Output the [X, Y] coordinate of the center of the cell containing the given text.  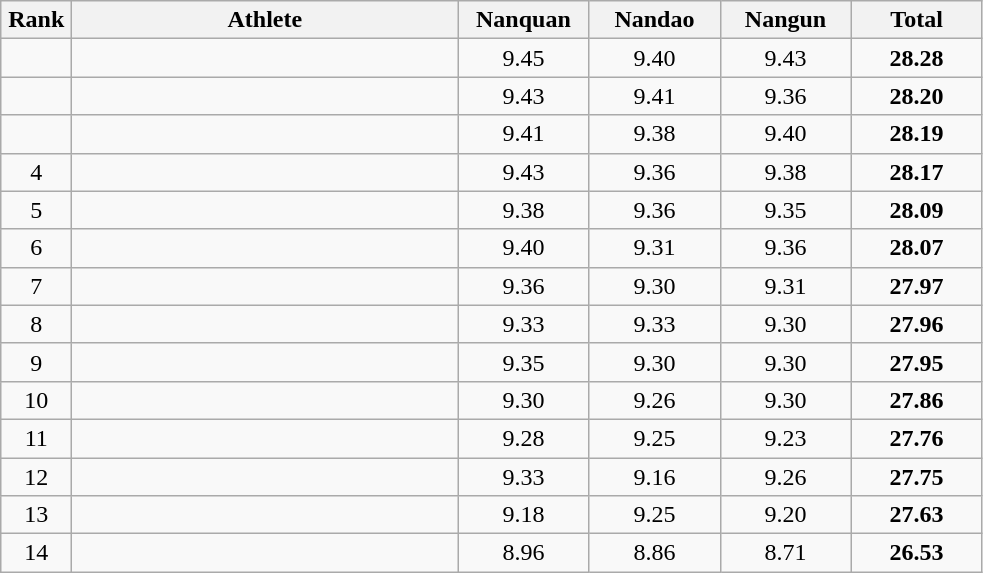
9 [36, 362]
9.23 [786, 438]
28.07 [916, 248]
4 [36, 172]
Nangun [786, 20]
Total [916, 20]
9.18 [524, 515]
27.86 [916, 400]
13 [36, 515]
28.09 [916, 210]
27.63 [916, 515]
9.20 [786, 515]
9.28 [524, 438]
8.71 [786, 553]
8.96 [524, 553]
26.53 [916, 553]
27.76 [916, 438]
28.20 [916, 96]
27.96 [916, 324]
Athlete [265, 20]
7 [36, 286]
8.86 [654, 553]
8 [36, 324]
Nandao [654, 20]
6 [36, 248]
10 [36, 400]
28.19 [916, 134]
28.17 [916, 172]
5 [36, 210]
11 [36, 438]
Nanquan [524, 20]
27.97 [916, 286]
9.16 [654, 477]
12 [36, 477]
27.75 [916, 477]
27.95 [916, 362]
14 [36, 553]
Rank [36, 20]
9.45 [524, 58]
28.28 [916, 58]
